Return [x, y] of the center of cell containing provided text 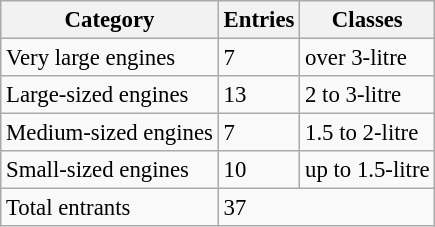
Large-sized engines [110, 95]
13 [258, 95]
Small-sized engines [110, 170]
37 [326, 208]
Medium-sized engines [110, 133]
1.5 to 2-litre [368, 133]
10 [258, 170]
over 3-litre [368, 58]
up to 1.5-litre [368, 170]
Classes [368, 20]
2 to 3-litre [368, 95]
Entries [258, 20]
Category [110, 20]
Very large engines [110, 58]
Total entrants [110, 208]
